Search for the cell housing the specified text and yield its [X, Y] center coordinate. 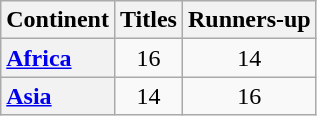
Africa [58, 58]
Continent [58, 20]
Asia [58, 96]
Titles [148, 20]
Runners-up [249, 20]
